Determine the [x, y] coordinate at the center of the cell enclosing the given text.  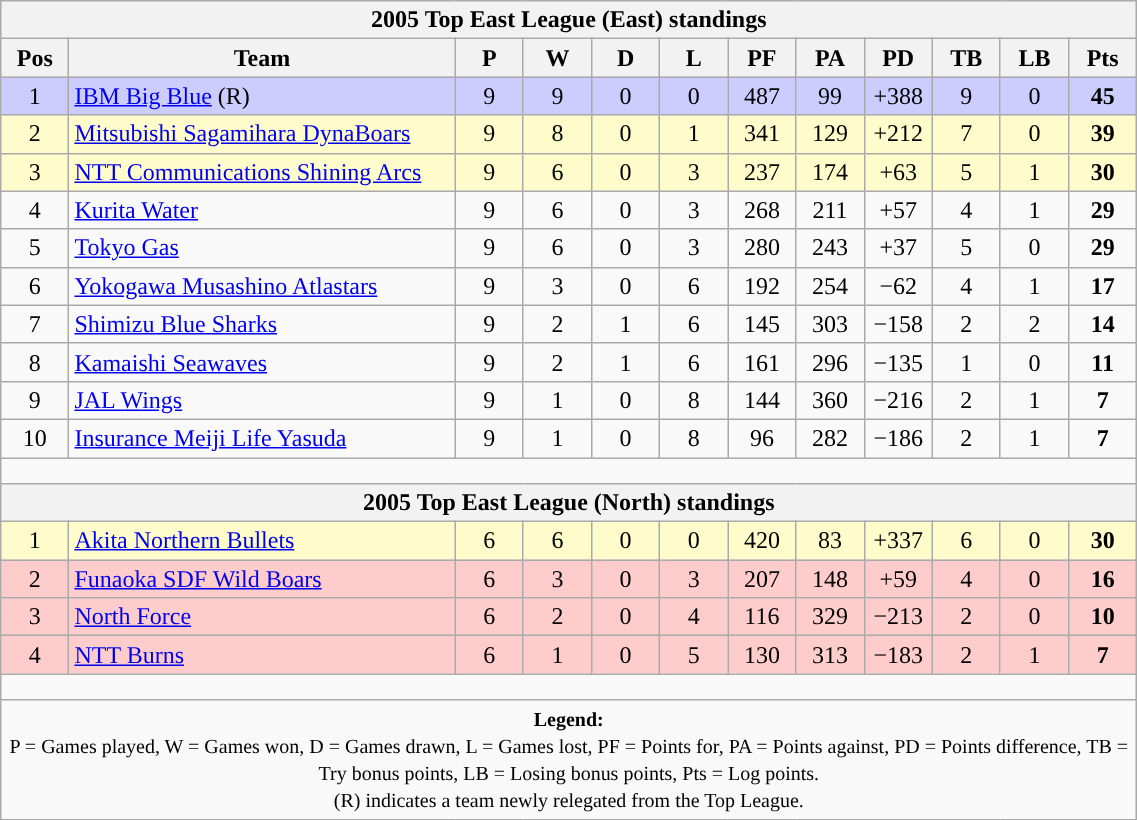
145 [762, 324]
+63 [898, 172]
Pts [1103, 58]
Mitsubishi Sagamihara DynaBoars [262, 134]
L [694, 58]
282 [830, 438]
Insurance Meiji Life Yasuda [262, 438]
Funaoka SDF Wild Boars [262, 579]
211 [830, 210]
Team [262, 58]
161 [762, 362]
313 [830, 655]
−216 [898, 400]
360 [830, 400]
Shimizu Blue Sharks [262, 324]
14 [1103, 324]
P [489, 58]
296 [830, 362]
116 [762, 617]
−62 [898, 286]
243 [830, 248]
PF [762, 58]
Pos [35, 58]
+337 [898, 541]
268 [762, 210]
IBM Big Blue (R) [262, 96]
254 [830, 286]
NTT Burns [262, 655]
99 [830, 96]
Kamaishi Seawaves [262, 362]
237 [762, 172]
Kurita Water [262, 210]
+37 [898, 248]
2005 Top East League (North) standings [569, 503]
45 [1103, 96]
+212 [898, 134]
16 [1103, 579]
+59 [898, 579]
83 [830, 541]
2005 Top East League (East) standings [569, 20]
PA [830, 58]
LB [1034, 58]
−213 [898, 617]
JAL Wings [262, 400]
129 [830, 134]
280 [762, 248]
11 [1103, 362]
North Force [262, 617]
174 [830, 172]
303 [830, 324]
D [625, 58]
Akita Northern Bullets [262, 541]
+57 [898, 210]
Tokyo Gas [262, 248]
−186 [898, 438]
420 [762, 541]
192 [762, 286]
−135 [898, 362]
−158 [898, 324]
130 [762, 655]
TB [966, 58]
W [557, 58]
39 [1103, 134]
−183 [898, 655]
341 [762, 134]
+388 [898, 96]
Yokogawa Musashino Atlastars [262, 286]
148 [830, 579]
17 [1103, 286]
487 [762, 96]
144 [762, 400]
329 [830, 617]
PD [898, 58]
207 [762, 579]
NTT Communications Shining Arcs [262, 172]
96 [762, 438]
